From the cell containing the given text, extract its center point as (x, y) coordinate. 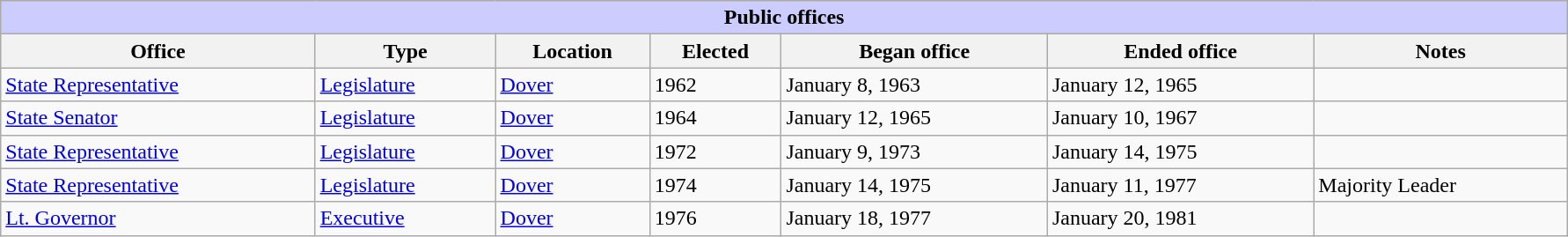
Location (572, 51)
Lt. Governor (158, 218)
Majority Leader (1441, 185)
1964 (715, 118)
Public offices (785, 18)
January 8, 1963 (914, 85)
Office (158, 51)
Began office (914, 51)
Type (405, 51)
1974 (715, 185)
January 18, 1977 (914, 218)
State Senator (158, 118)
Elected (715, 51)
1962 (715, 85)
Notes (1441, 51)
Ended office (1180, 51)
1976 (715, 218)
January 11, 1977 (1180, 185)
Executive (405, 218)
1972 (715, 152)
January 9, 1973 (914, 152)
January 10, 1967 (1180, 118)
January 20, 1981 (1180, 218)
